Identify which cell holds the provided text, then report its [x, y] central coordinate. 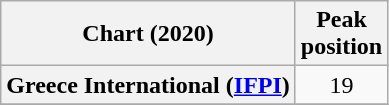
Peakposition [341, 34]
Greece International (IFPI) [148, 85]
19 [341, 85]
Chart (2020) [148, 34]
